Output the [x, y] coordinate of the center of the cell containing the given text.  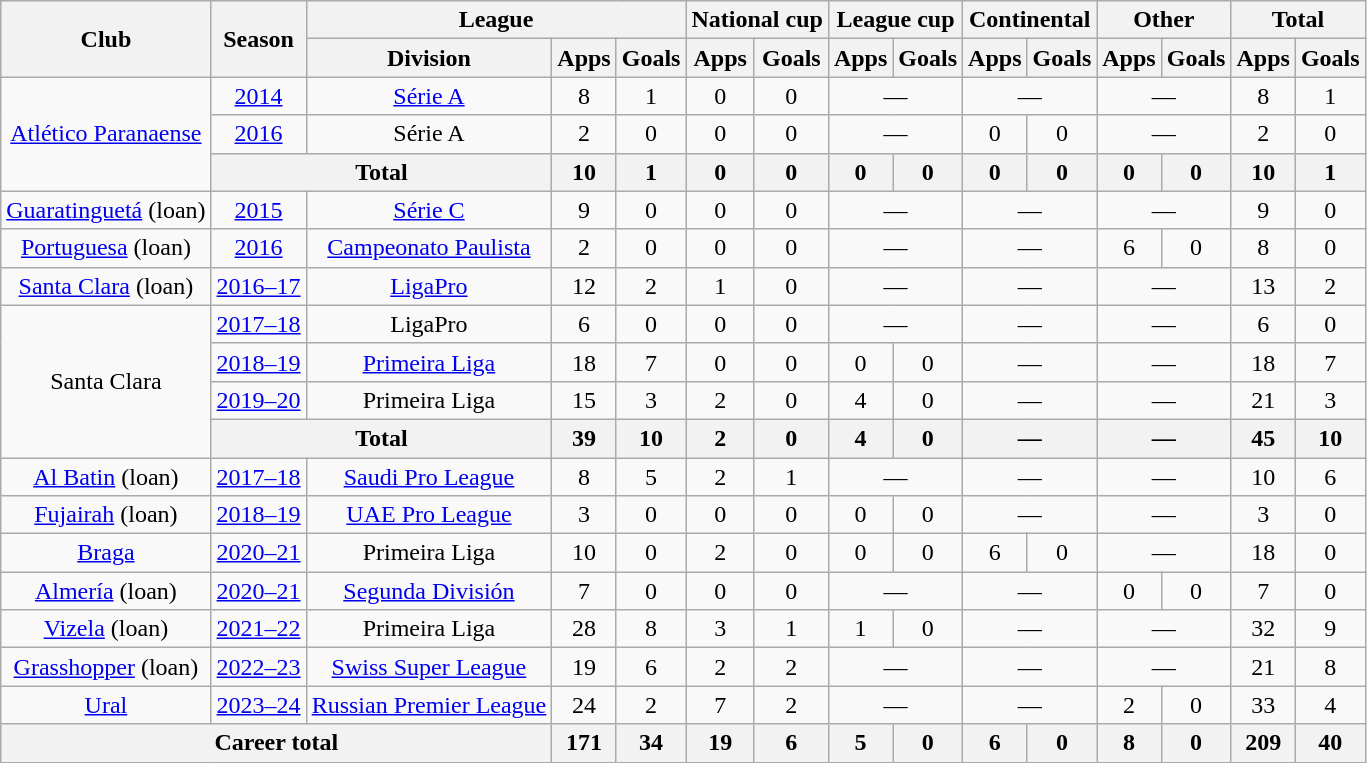
32 [1263, 629]
Vizela (loan) [106, 629]
24 [584, 705]
Club [106, 39]
209 [1263, 743]
39 [584, 438]
33 [1263, 705]
28 [584, 629]
Segunda División [429, 591]
Continental [1030, 20]
League [496, 20]
Atlético Paranaense [106, 134]
Santa Clara [106, 381]
Santa Clara (loan) [106, 286]
Série C [429, 210]
2021–22 [258, 629]
Fujairah (loan) [106, 515]
2023–24 [258, 705]
Guaratinguetá (loan) [106, 210]
Career total [276, 743]
34 [651, 743]
171 [584, 743]
Ural [106, 705]
40 [1330, 743]
45 [1263, 438]
13 [1263, 286]
League cup [895, 20]
Other [1164, 20]
2019–20 [258, 400]
15 [584, 400]
2016–17 [258, 286]
2022–23 [258, 667]
2015 [258, 210]
Grasshopper (loan) [106, 667]
Season [258, 39]
Portuguesa (loan) [106, 248]
Swiss Super League [429, 667]
Al Batin (loan) [106, 477]
2014 [258, 96]
UAE Pro League [429, 515]
Campeonato Paulista [429, 248]
Almería (loan) [106, 591]
Saudi Pro League [429, 477]
12 [584, 286]
Division [429, 58]
National cup [757, 20]
Braga [106, 553]
Russian Premier League [429, 705]
